Scan for the cell matching the given text and deliver its (X, Y) coordinate at center. 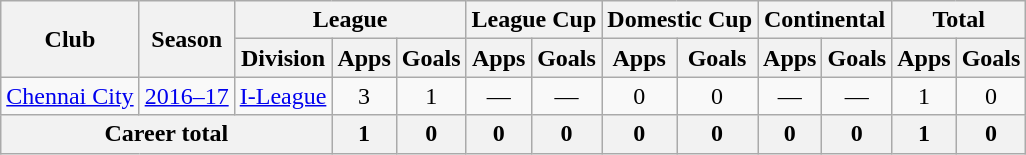
2016–17 (186, 96)
Domestic Cup (680, 20)
League Cup (534, 20)
Division (283, 58)
Continental (825, 20)
Season (186, 39)
I-League (283, 96)
League (350, 20)
Club (70, 39)
3 (364, 96)
Career total (166, 134)
Total (959, 20)
Chennai City (70, 96)
